Provide the (X, Y) coordinate of the cell's center where the given text is located.  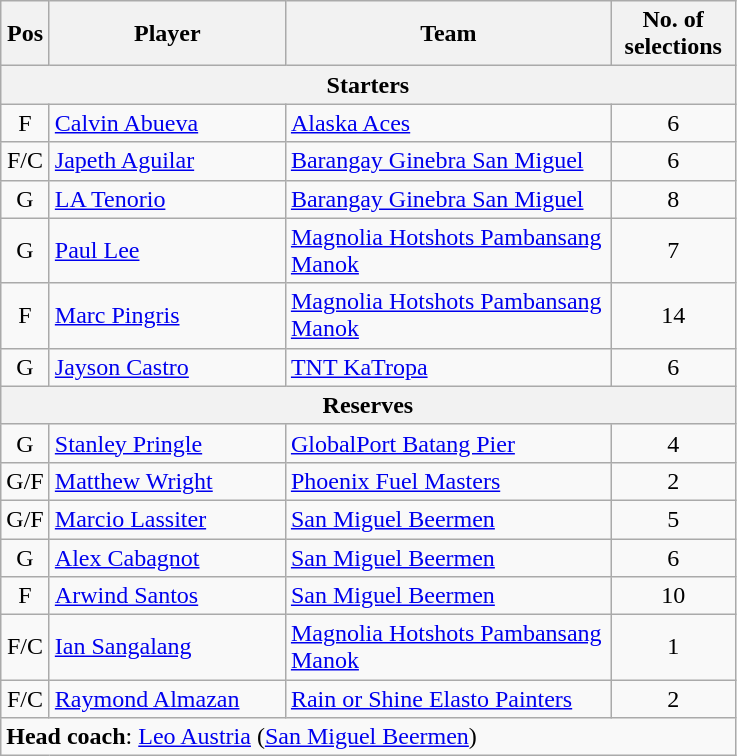
Alaska Aces (448, 123)
Head coach: Leo Austria (San Miguel Beermen) (368, 737)
Paul Lee (167, 250)
Marc Pingris (167, 316)
LA Tenorio (167, 199)
10 (673, 596)
14 (673, 316)
TNT KaTropa (448, 367)
Raymond Almazan (167, 699)
8 (673, 199)
Japeth Aguilar (167, 161)
Stanley Pringle (167, 443)
7 (673, 250)
Phoenix Fuel Masters (448, 481)
Reserves (368, 405)
Player (167, 34)
Rain or Shine Elasto Painters (448, 699)
5 (673, 519)
4 (673, 443)
Ian Sangalang (167, 648)
Pos (26, 34)
1 (673, 648)
Starters (368, 85)
Arwind Santos (167, 596)
Marcio Lassiter (167, 519)
Matthew Wright (167, 481)
Alex Cabagnot (167, 557)
Calvin Abueva (167, 123)
No. of selections (673, 34)
GlobalPort Batang Pier (448, 443)
Jayson Castro (167, 367)
Team (448, 34)
